Capture the cell that displays the provided text and extract its (X, Y) central coordinate. 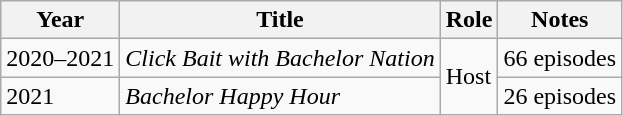
2021 (60, 96)
66 episodes (560, 58)
Role (469, 20)
Notes (560, 20)
Click Bait with Bachelor Nation (280, 58)
Title (280, 20)
26 episodes (560, 96)
Year (60, 20)
2020–2021 (60, 58)
Host (469, 77)
Bachelor Happy Hour (280, 96)
